Scan for the cell matching the given text and deliver its [x, y] coordinate at center. 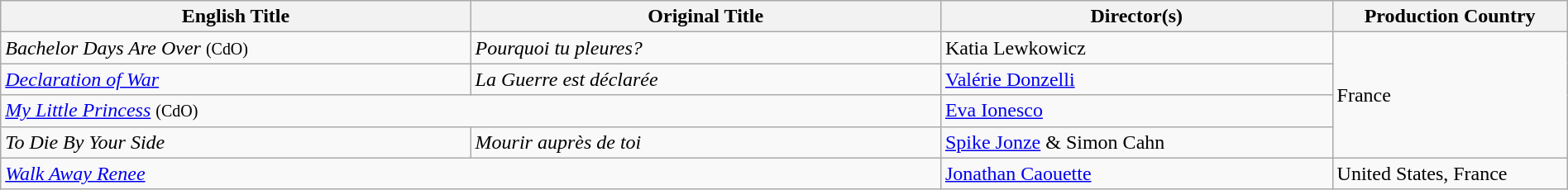
To Die By Your Side [236, 142]
Declaration of War [236, 79]
Pourquoi tu pleures? [705, 48]
Original Title [705, 17]
Production Country [1450, 17]
Mourir auprès de toi [705, 142]
Jonathan Caouette [1136, 173]
Director(s) [1136, 17]
Eva Ionesco [1136, 111]
Spike Jonze & Simon Cahn [1136, 142]
Walk Away Renee [471, 173]
La Guerre est déclarée [705, 79]
English Title [236, 17]
Bachelor Days Are Over (CdO) [236, 48]
United States, France [1450, 173]
Katia Lewkowicz [1136, 48]
France [1450, 95]
Valérie Donzelli [1136, 79]
My Little Princess (CdO) [471, 111]
